Scan for the cell matching the given text and deliver its [x, y] coordinate at center. 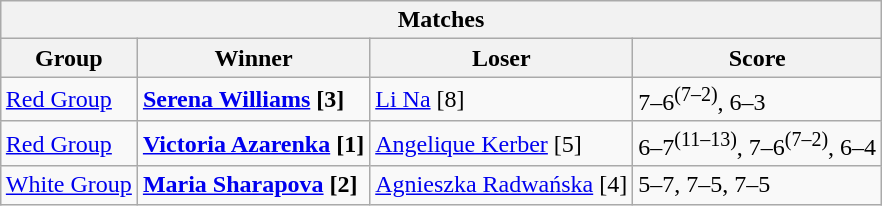
Matches [440, 20]
Group [68, 58]
Serena Williams [3] [253, 100]
White Group [68, 185]
7–6(7–2), 6–3 [758, 100]
5–7, 7–5, 7–5 [758, 185]
Maria Sharapova [2] [253, 185]
Li Na [8] [502, 100]
Score [758, 58]
Agnieszka Radwańska [4] [502, 185]
6–7(11–13), 7–6(7–2), 6–4 [758, 144]
Victoria Azarenka [1] [253, 144]
Angelique Kerber [5] [502, 144]
Winner [253, 58]
Loser [502, 58]
